Locate the cell with the specified text and output its [X, Y] center coordinate. 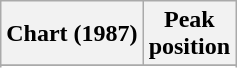
Peak position [189, 34]
Chart (1987) [72, 34]
